Search for the cell housing the specified text and yield its (x, y) center coordinate. 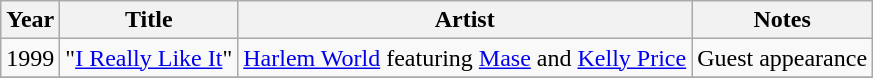
Year (30, 20)
Artist (465, 20)
Notes (782, 20)
Harlem World featuring Mase and Kelly Price (465, 58)
Guest appearance (782, 58)
1999 (30, 58)
Title (149, 20)
"I Really Like It" (149, 58)
